Provide the (x, y) coordinate of the cell's center where the given text is located.  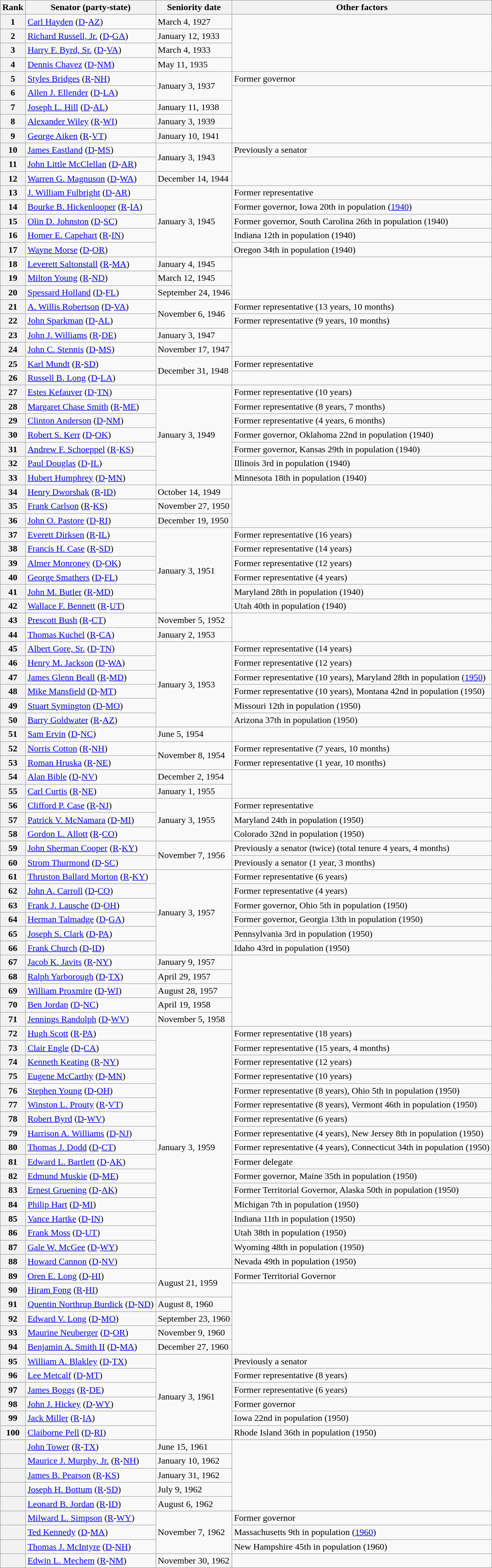
January 10, 1962 (194, 1461)
Benjamin A. Smith II (D-MA) (91, 1347)
Idaho 43rd in population (1950) (362, 948)
Pennsylvania 3rd in population (1950) (362, 934)
Ted Kennedy (D-MA) (91, 1532)
November 9, 1960 (194, 1333)
31 (13, 449)
Howard Cannon (D-NV) (91, 1261)
Dennis Chavez (D-NM) (91, 64)
Ralph Yarborough (D-TX) (91, 976)
Wallace F. Bennett (R-UT) (91, 606)
Other factors (362, 7)
74 (13, 1062)
12 (13, 179)
62 (13, 891)
Carl Curtis (R-NE) (91, 791)
13 (13, 193)
Hugh Scott (R-PA) (91, 1033)
33 (13, 478)
Clifford P. Case (R-NJ) (91, 805)
54 (13, 777)
December 31, 1948 (194, 371)
36 (13, 520)
John O. Pastore (D-RI) (91, 520)
Thomas J. McIntyre (D-NH) (91, 1547)
November 6, 1946 (194, 314)
Thomas J. Dodd (D-CT) (91, 1148)
George Smathers (D-FL) (91, 577)
Previously a senator (twice) (total tenure 4 years, 4 months) (362, 848)
Former governor, Maine 35th in population (1950) (362, 1176)
Bourke B. Hickenlooper (R-IA) (91, 207)
Jennings Randolph (D-WV) (91, 1019)
Warren G. Magnuson (D-WA) (91, 179)
56 (13, 805)
Henry Dworshak (R-ID) (91, 492)
39 (13, 563)
John Tower (R-TX) (91, 1447)
January 3, 1937 (194, 86)
69 (13, 991)
John M. Butler (R-MD) (91, 592)
James Eastland (D-MS) (91, 150)
85 (13, 1219)
59 (13, 848)
51 (13, 734)
April 29, 1957 (194, 976)
24 (13, 349)
John A. Carroll (D-CO) (91, 891)
61 (13, 877)
52 (13, 748)
Stuart Symington (D-MO) (91, 706)
63 (13, 905)
Former representative (15 years, 4 months) (362, 1048)
Iowa 22nd in population (1950) (362, 1418)
30 (13, 435)
97 (13, 1390)
72 (13, 1033)
Gordon L. Allott (R-CO) (91, 834)
Frank Church (D-ID) (91, 948)
90 (13, 1290)
Mike Mansfield (D-MT) (91, 692)
John J. Williams (R-DE) (91, 335)
January 3, 1945 (194, 221)
53 (13, 763)
January 31, 1962 (194, 1475)
1 (13, 22)
November 7, 1962 (194, 1532)
Prescott Bush (R-CT) (91, 620)
Jacob K. Javits (R-NY) (91, 962)
81 (13, 1162)
7 (13, 107)
Former delegate (362, 1162)
January 3, 1961 (194, 1397)
Nevada 49th in population (1950) (362, 1261)
86 (13, 1233)
August 28, 1957 (194, 991)
Maurine Neuberger (D-OR) (91, 1333)
August 8, 1960 (194, 1304)
Herman Talmadge (D-GA) (91, 920)
4 (13, 64)
Hiram Fong (R-HI) (91, 1290)
Russell B. Long (D-LA) (91, 378)
Edward L. Bartlett (D-AK) (91, 1162)
December 19, 1950 (194, 520)
January 3, 1951 (194, 570)
Robert Byrd (D-WV) (91, 1119)
Former governor, Oklahoma 22nd in population (1940) (362, 435)
16 (13, 235)
Winston L. Prouty (R-VT) (91, 1105)
March 12, 1945 (194, 278)
Former representative (10 years), Montana 42nd in population (1950) (362, 692)
Former governor, South Carolina 26th in population (1940) (362, 221)
Former representative (4 years, 6 months) (362, 421)
Karl Mundt (R-SD) (91, 364)
Jack Miller (R-IA) (91, 1418)
Maryland 24th in population (1950) (362, 820)
21 (13, 307)
Albert Gore, Sr. (D-TN) (91, 649)
Former representative (16 years) (362, 535)
48 (13, 692)
34 (13, 492)
November 5, 1952 (194, 620)
29 (13, 421)
Ben Jordan (D-NC) (91, 1005)
11 (13, 164)
Barry Goldwater (R-AZ) (91, 720)
14 (13, 207)
John Sherman Cooper (R-KY) (91, 848)
November 5, 1958 (194, 1019)
Former representative (8 years), Vermont 46th in population (1950) (362, 1105)
Former Territorial Governor, Alaska 50th in population (1950) (362, 1190)
71 (13, 1019)
John C. Stennis (D-MS) (91, 349)
January 3, 1959 (194, 1147)
April 19, 1958 (194, 1005)
83 (13, 1190)
Claiborne Pell (D-RI) (91, 1432)
19 (13, 278)
Styles Bridges (R-NH) (91, 79)
Rank (13, 7)
79 (13, 1133)
Senator (party-state) (91, 7)
9 (13, 136)
June 5, 1954 (194, 734)
87 (13, 1247)
6 (13, 93)
Harry F. Byrd, Sr. (D-VA) (91, 50)
Olin D. Johnston (D-SC) (91, 221)
Former representative (13 years, 10 months) (362, 307)
Indiana 11th in population (1950) (362, 1219)
25 (13, 364)
Former governor, Iowa 20th in population (1940) (362, 207)
Former representative (18 years) (362, 1033)
January 3, 1955 (194, 820)
James Boggs (R-DE) (91, 1390)
Wayne Morse (D-OR) (91, 250)
January 3, 1953 (194, 684)
78 (13, 1119)
January 4, 1945 (194, 264)
Kenneth Keating (R-NY) (91, 1062)
January 10, 1941 (194, 136)
November 30, 1962 (194, 1561)
80 (13, 1148)
95 (13, 1361)
15 (13, 221)
Paul Douglas (D-IL) (91, 464)
28 (13, 406)
Clinton Anderson (D-NM) (91, 421)
Spessard Holland (D-FL) (91, 292)
77 (13, 1105)
26 (13, 378)
Patrick V. McNamara (D-MI) (91, 820)
99 (13, 1418)
57 (13, 820)
35 (13, 506)
January 3, 1957 (194, 912)
66 (13, 948)
44 (13, 635)
5 (13, 79)
Massachusetts 9th in population (1960) (362, 1532)
98 (13, 1404)
32 (13, 464)
Edmund Muskie (D-ME) (91, 1176)
Leonard B. Jordan (R-ID) (91, 1504)
55 (13, 791)
Estes Kefauver (D-TN) (91, 392)
3 (13, 50)
Leverett Saltonstall (R-MA) (91, 264)
49 (13, 706)
Allen J. Ellender (D-LA) (91, 93)
Former representative (1 year, 10 months) (362, 763)
Alan Bible (D-NV) (91, 777)
75 (13, 1076)
Former representative (8 years, 7 months) (362, 406)
Milton Young (R-ND) (91, 278)
Quentin Northrup Burdick (D-ND) (91, 1304)
20 (13, 292)
January 3, 1949 (194, 435)
Stephen Young (D-OH) (91, 1091)
Harrison A. Williams (D-NJ) (91, 1133)
November 27, 1950 (194, 506)
22 (13, 321)
Maryland 28th in population (1940) (362, 592)
18 (13, 264)
82 (13, 1176)
John Little McClellan (D-AR) (91, 164)
Maurice J. Murphy, Jr. (R-NH) (91, 1461)
James Glenn Beall (R-MD) (91, 677)
Frank Carlson (R-KS) (91, 506)
December 2, 1954 (194, 777)
January 11, 1938 (194, 107)
January 3, 1947 (194, 335)
Frank Moss (D-UT) (91, 1233)
John J. Hickey (D-WY) (91, 1404)
Milward L. Simpson (R-WY) (91, 1518)
Edward V. Long (D-MO) (91, 1318)
Almer Monroney (D-OK) (91, 563)
Seniority date (194, 7)
Eugene McCarthy (D-MN) (91, 1076)
January 1, 1955 (194, 791)
Ernest Gruening (D-AK) (91, 1190)
Thruston Ballard Morton (R-KY) (91, 877)
Rhode Island 36th in population (1950) (362, 1432)
George Aiken (R-VT) (91, 136)
Carl Hayden (D-AZ) (91, 22)
Former representative (7 years, 10 months) (362, 748)
84 (13, 1204)
Former governor, Kansas 29th in population (1940) (362, 449)
December 27, 1960 (194, 1347)
73 (13, 1048)
Minnesota 18th in population (1940) (362, 478)
Oren E. Long (D-HI) (91, 1276)
November 7, 1956 (194, 855)
Margaret Chase Smith (R-ME) (91, 406)
November 17, 1947 (194, 349)
Everett Dirksen (R-IL) (91, 535)
17 (13, 250)
Vance Hartke (D-IN) (91, 1219)
94 (13, 1347)
Utah 40th in population (1940) (362, 606)
September 23, 1960 (194, 1318)
June 15, 1961 (194, 1447)
March 4, 1933 (194, 50)
October 14, 1949 (194, 492)
23 (13, 335)
93 (13, 1333)
Roman Hruska (R-NE) (91, 763)
January 12, 1933 (194, 36)
Arizona 37th in population (1950) (362, 720)
10 (13, 150)
Sam Ervin (D-NC) (91, 734)
Former representative (8 years) (362, 1376)
Wyoming 48th in population (1950) (362, 1247)
46 (13, 663)
Richard Russell, Jr. (D-GA) (91, 36)
Hubert Humphrey (D-MN) (91, 478)
January 2, 1953 (194, 635)
38 (13, 549)
Utah 38th in population (1950) (362, 1233)
Illinois 3rd in population (1940) (362, 464)
New Hampshire 45th in population (1960) (362, 1547)
March 4, 1927 (194, 22)
Norris Cotton (R-NH) (91, 748)
July 9, 1962 (194, 1489)
64 (13, 920)
James B. Pearson (R-KS) (91, 1475)
January 9, 1957 (194, 962)
89 (13, 1276)
Strom Thurmond (D-SC) (91, 862)
Henry M. Jackson (D-WA) (91, 663)
Missouri 12th in population (1950) (362, 706)
May 11, 1935 (194, 64)
2 (13, 36)
50 (13, 720)
Philip Hart (D-MI) (91, 1204)
Frank J. Lausche (D-OH) (91, 905)
Andrew F. Schoeppel (R-KS) (91, 449)
43 (13, 620)
Former representative (9 years, 10 months) (362, 321)
Former representative (10 years), Maryland 28th in population (1950) (362, 677)
96 (13, 1376)
60 (13, 862)
J. William Fulbright (D-AR) (91, 193)
67 (13, 962)
68 (13, 976)
Previously a senator (1 year, 3 months) (362, 862)
40 (13, 577)
December 14, 1944 (194, 179)
58 (13, 834)
37 (13, 535)
41 (13, 592)
27 (13, 392)
45 (13, 649)
42 (13, 606)
John Sparkman (D-AL) (91, 321)
Former Territorial Governor (362, 1276)
8 (13, 121)
70 (13, 1005)
Joseph L. Hill (D-AL) (91, 107)
Former representative (4 years), New Jersey 8th in population (1950) (362, 1133)
Robert S. Kerr (D-OK) (91, 435)
65 (13, 934)
Former representative (4 years), Connecticut 34th in population (1950) (362, 1148)
Oregon 34th in population (1940) (362, 250)
A. Willis Robertson (D-VA) (91, 307)
Thomas Kuchel (R-CA) (91, 635)
92 (13, 1318)
Former governor, Georgia 13th in population (1950) (362, 920)
Homer E. Capehart (R-IN) (91, 235)
Lee Metcalf (D-MT) (91, 1376)
January 3, 1939 (194, 121)
Colorado 32nd in population (1950) (362, 834)
91 (13, 1304)
76 (13, 1091)
January 3, 1943 (194, 157)
September 24, 1946 (194, 292)
August 21, 1959 (194, 1283)
Gale W. McGee (D-WY) (91, 1247)
Joseph H. Bottum (R-SD) (91, 1489)
Indiana 12th in population (1940) (362, 235)
Clair Engle (D-CA) (91, 1048)
Francis H. Case (R-SD) (91, 549)
Alexander Wiley (R-WI) (91, 121)
Former representative (8 years), Ohio 5th in population (1950) (362, 1091)
100 (13, 1432)
Edwin L. Mechem (R-NM) (91, 1561)
Joseph S. Clark (D-PA) (91, 934)
William A. Blakley (D-TX) (91, 1361)
Michigan 7th in population (1950) (362, 1204)
47 (13, 677)
August 6, 1962 (194, 1504)
Former governor, Ohio 5th in population (1950) (362, 905)
William Proxmire (D-WI) (91, 991)
November 8, 1954 (194, 756)
88 (13, 1261)
